Capture the cell that displays the provided text and extract its [x, y] central coordinate. 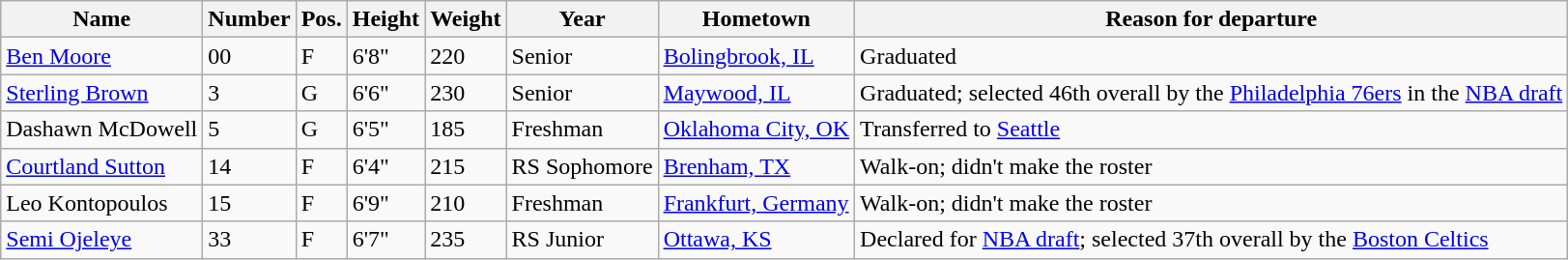
15 [249, 203]
Leo Kontopoulos [102, 203]
Graduated; selected 46th overall by the Philadelphia 76ers in the NBA draft [1212, 93]
6'5" [385, 130]
Sterling Brown [102, 93]
Ottawa, KS [755, 240]
Oklahoma City, OK [755, 130]
RS Sophomore [582, 166]
Frankfurt, Germany [755, 203]
235 [466, 240]
215 [466, 166]
210 [466, 203]
Semi Ojeleye [102, 240]
6'9" [385, 203]
14 [249, 166]
Bolingbrook, IL [755, 56]
RS Junior [582, 240]
6'4" [385, 166]
Brenham, TX [755, 166]
Height [385, 19]
00 [249, 56]
185 [466, 130]
Maywood, IL [755, 93]
Weight [466, 19]
Hometown [755, 19]
Reason for departure [1212, 19]
33 [249, 240]
5 [249, 130]
6'7" [385, 240]
Transferred to Seattle [1212, 130]
Declared for NBA draft; selected 37th overall by the Boston Celtics [1212, 240]
Year [582, 19]
Ben Moore [102, 56]
Courtland Sutton [102, 166]
Number [249, 19]
6'8" [385, 56]
Name [102, 19]
220 [466, 56]
Dashawn McDowell [102, 130]
Graduated [1212, 56]
230 [466, 93]
6'6" [385, 93]
Pos. [321, 19]
3 [249, 93]
